Find where the given text appears and provide that cell's center as [x, y] coordinate. 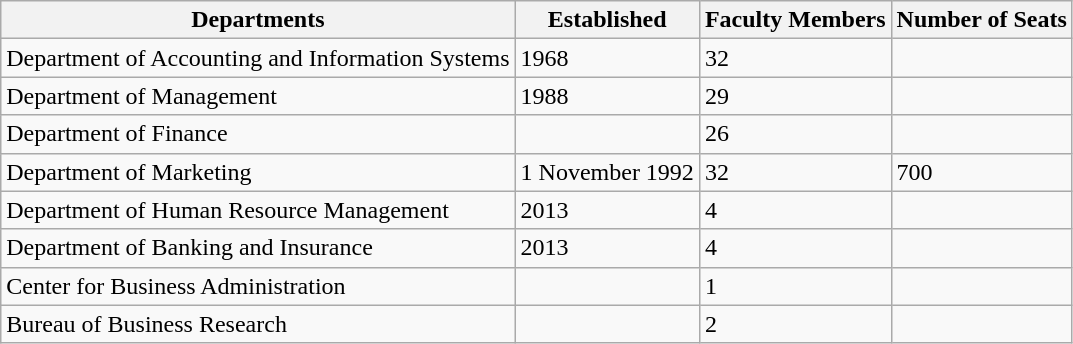
Center for Business Administration [258, 286]
1 [795, 286]
Established [607, 20]
700 [982, 172]
1988 [607, 96]
Bureau of Business Research [258, 324]
1968 [607, 58]
Departments [258, 20]
26 [795, 134]
Department of Human Resource Management [258, 210]
1 November 1992 [607, 172]
2 [795, 324]
29 [795, 96]
Department of Banking and Insurance [258, 248]
Department of Management [258, 96]
Number of Seats [982, 20]
Faculty Members [795, 20]
Department of Accounting and Information Systems [258, 58]
Department of Marketing [258, 172]
Department of Finance [258, 134]
